For the text-containing cell, return its midpoint in [X, Y] coordinate format. 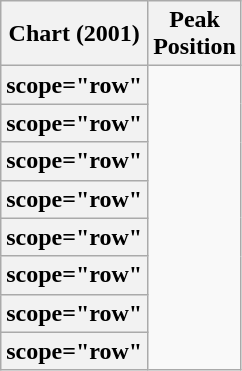
Chart (2001) [74, 34]
PeakPosition [195, 34]
